Find where the given text appears and provide that cell's center as [x, y] coordinate. 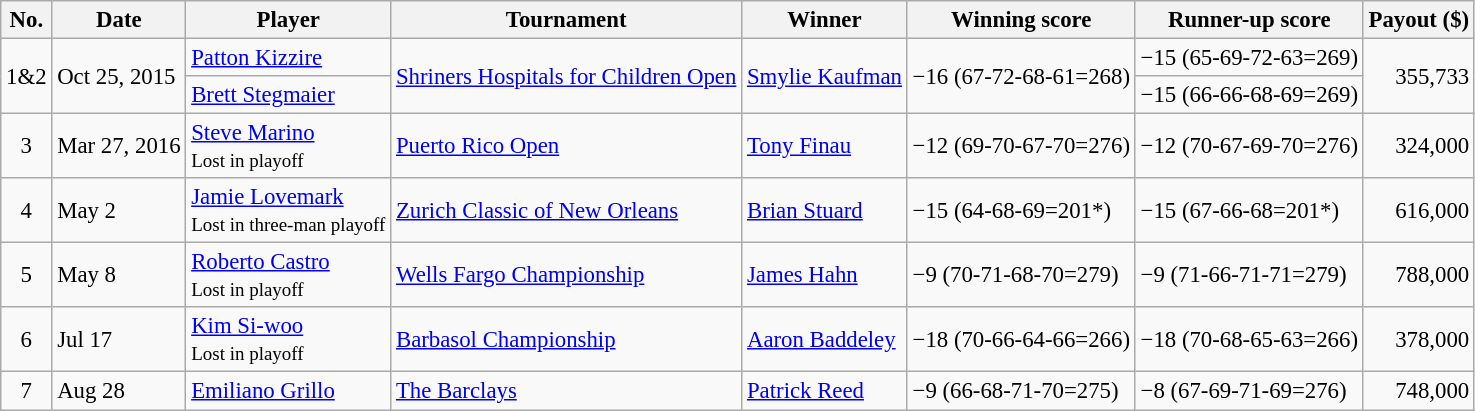
Aaron Baddeley [825, 340]
355,733 [1418, 76]
Winning score [1021, 20]
324,000 [1418, 146]
1&2 [26, 76]
748,000 [1418, 391]
4 [26, 210]
7 [26, 391]
−18 (70-68-65-63=266) [1249, 340]
The Barclays [566, 391]
Brian Stuard [825, 210]
May 8 [119, 276]
Jul 17 [119, 340]
Steve MarinoLost in playoff [288, 146]
5 [26, 276]
616,000 [1418, 210]
Mar 27, 2016 [119, 146]
Puerto Rico Open [566, 146]
Tony Finau [825, 146]
Brett Stegmaier [288, 95]
6 [26, 340]
Emiliano Grillo [288, 391]
−15 (65-69-72-63=269) [1249, 58]
788,000 [1418, 276]
Tournament [566, 20]
Barbasol Championship [566, 340]
3 [26, 146]
−9 (70-71-68-70=279) [1021, 276]
Payout ($) [1418, 20]
Player [288, 20]
Jamie LovemarkLost in three-man playoff [288, 210]
−15 (67-66-68=201*) [1249, 210]
Kim Si-wooLost in playoff [288, 340]
May 2 [119, 210]
Runner-up score [1249, 20]
−18 (70-66-64-66=266) [1021, 340]
Zurich Classic of New Orleans [566, 210]
Patrick Reed [825, 391]
Smylie Kaufman [825, 76]
−9 (66-68-71-70=275) [1021, 391]
Date [119, 20]
James Hahn [825, 276]
No. [26, 20]
Wells Fargo Championship [566, 276]
−15 (64-68-69=201*) [1021, 210]
−12 (69-70-67-70=276) [1021, 146]
−12 (70-67-69-70=276) [1249, 146]
Aug 28 [119, 391]
−15 (66-66-68-69=269) [1249, 95]
Oct 25, 2015 [119, 76]
378,000 [1418, 340]
−8 (67-69-71-69=276) [1249, 391]
Shriners Hospitals for Children Open [566, 76]
Roberto CastroLost in playoff [288, 276]
Patton Kizzire [288, 58]
Winner [825, 20]
−9 (71-66-71-71=279) [1249, 276]
−16 (67-72-68-61=268) [1021, 76]
